For the text-containing cell, return its midpoint in [x, y] coordinate format. 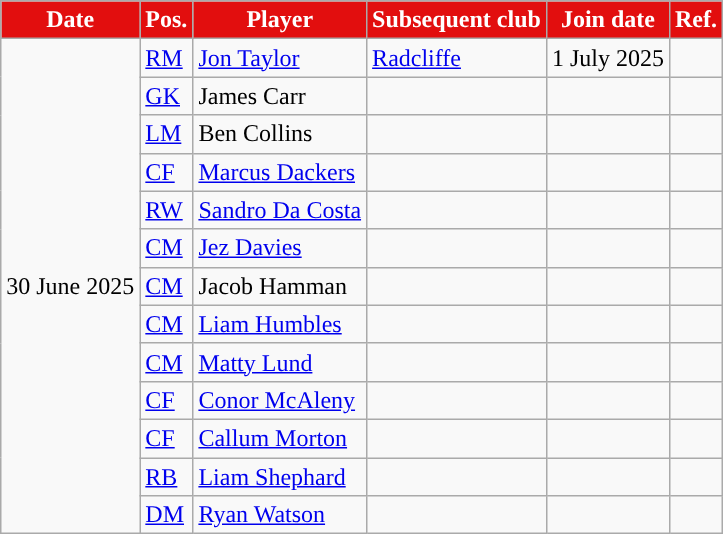
Liam Humbles [280, 324]
Callum Morton [280, 438]
Jez Davies [280, 248]
LM [166, 134]
1 July 2025 [608, 58]
30 June 2025 [70, 286]
Player [280, 20]
Subsequent club [457, 20]
Ref. [696, 20]
Matty Lund [280, 362]
Conor McAleny [280, 400]
James Carr [280, 96]
Liam Shephard [280, 477]
DM [166, 515]
Marcus Dackers [280, 172]
Jon Taylor [280, 58]
Pos. [166, 20]
Sandro Da Costa [280, 210]
Ben Collins [280, 134]
Date [70, 20]
RB [166, 477]
GK [166, 96]
Jacob Hamman [280, 286]
Join date [608, 20]
Ryan Watson [280, 515]
RW [166, 210]
Radcliffe [457, 58]
RM [166, 58]
